Return [X, Y] of the center of cell containing provided text 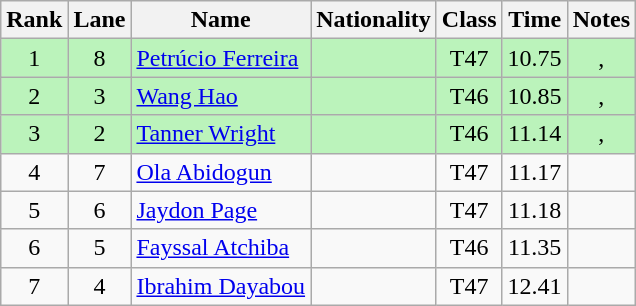
Fayssal Atchiba [221, 248]
1 [34, 58]
Petrúcio Ferreira [221, 58]
Lane [100, 20]
11.14 [534, 134]
Name [221, 20]
11.18 [534, 210]
Class [469, 20]
10.85 [534, 96]
10.75 [534, 58]
Time [534, 20]
11.17 [534, 172]
Wang Hao [221, 96]
Notes [601, 20]
Ola Abidogun [221, 172]
Tanner Wright [221, 134]
12.41 [534, 286]
Rank [34, 20]
Jaydon Page [221, 210]
8 [100, 58]
Ibrahim Dayabou [221, 286]
11.35 [534, 248]
Nationality [374, 20]
